Capture the cell that displays the provided text and extract its (X, Y) central coordinate. 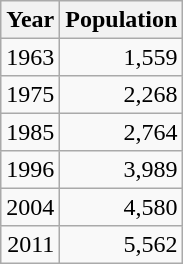
1996 (30, 170)
Year (30, 20)
1,559 (122, 56)
1963 (30, 56)
5,562 (122, 244)
2004 (30, 206)
2,764 (122, 132)
1985 (30, 132)
2,268 (122, 94)
2011 (30, 244)
Population (122, 20)
3,989 (122, 170)
4,580 (122, 206)
1975 (30, 94)
